Search for the cell housing the specified text and yield its [x, y] center coordinate. 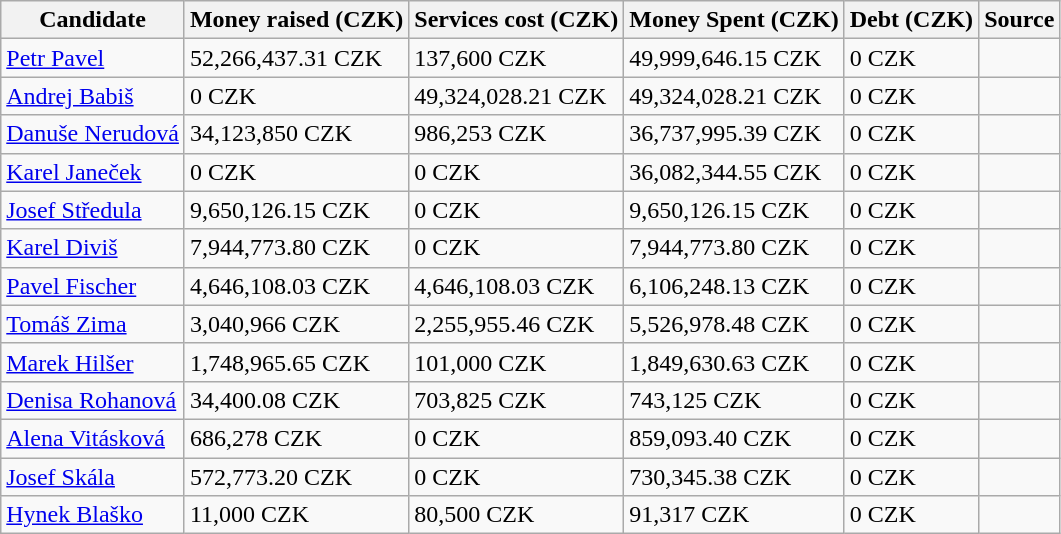
Money raised (CZK) [296, 20]
6,106,248.13 CZK [734, 286]
34,400.08 CZK [296, 400]
Services cost (CZK) [516, 20]
Debt (CZK) [911, 20]
36,082,344.55 CZK [734, 172]
Source [1020, 20]
686,278 CZK [296, 438]
743,125 CZK [734, 400]
Denisa Rohanová [93, 400]
2,255,955.46 CZK [516, 324]
Tomáš Zima [93, 324]
137,600 CZK [516, 58]
Karel Janeček [93, 172]
Candidate [93, 20]
91,317 CZK [734, 515]
730,345.38 CZK [734, 477]
Danuše Nerudová [93, 134]
36,737,995.39 CZK [734, 134]
Hynek Blaško [93, 515]
Karel Diviš [93, 248]
80,500 CZK [516, 515]
34,123,850 CZK [296, 134]
5,526,978.48 CZK [734, 324]
703,825 CZK [516, 400]
11,000 CZK [296, 515]
49,999,646.15 CZK [734, 58]
1,748,965.65 CZK [296, 362]
Josef Skála [93, 477]
101,000 CZK [516, 362]
Pavel Fischer [93, 286]
Petr Pavel [93, 58]
Marek Hilšer [93, 362]
3,040,966 CZK [296, 324]
52,266,437.31 CZK [296, 58]
986,253 CZK [516, 134]
Andrej Babiš [93, 96]
572,773.20 CZK [296, 477]
859,093.40 CZK [734, 438]
Money Spent (CZK) [734, 20]
Alena Vitásková [93, 438]
1,849,630.63 CZK [734, 362]
Josef Středula [93, 210]
